Provide the [X, Y] coordinate of the cell's center where the given text is located.  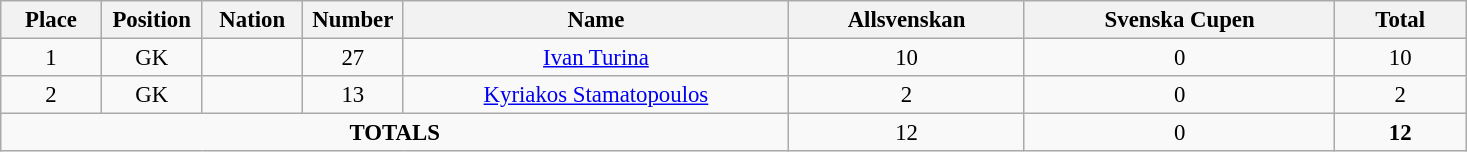
Name [596, 20]
27 [354, 58]
Nation [252, 20]
TOTALS [395, 133]
Kyriakos Stamatopoulos [596, 95]
Total [1400, 20]
Allsvenskan [907, 20]
Ivan Turina [596, 58]
Place [52, 20]
Number [354, 20]
Position [152, 20]
1 [52, 58]
Svenska Cupen [1180, 20]
13 [354, 95]
